Scan for the cell matching the given text and deliver its (X, Y) coordinate at center. 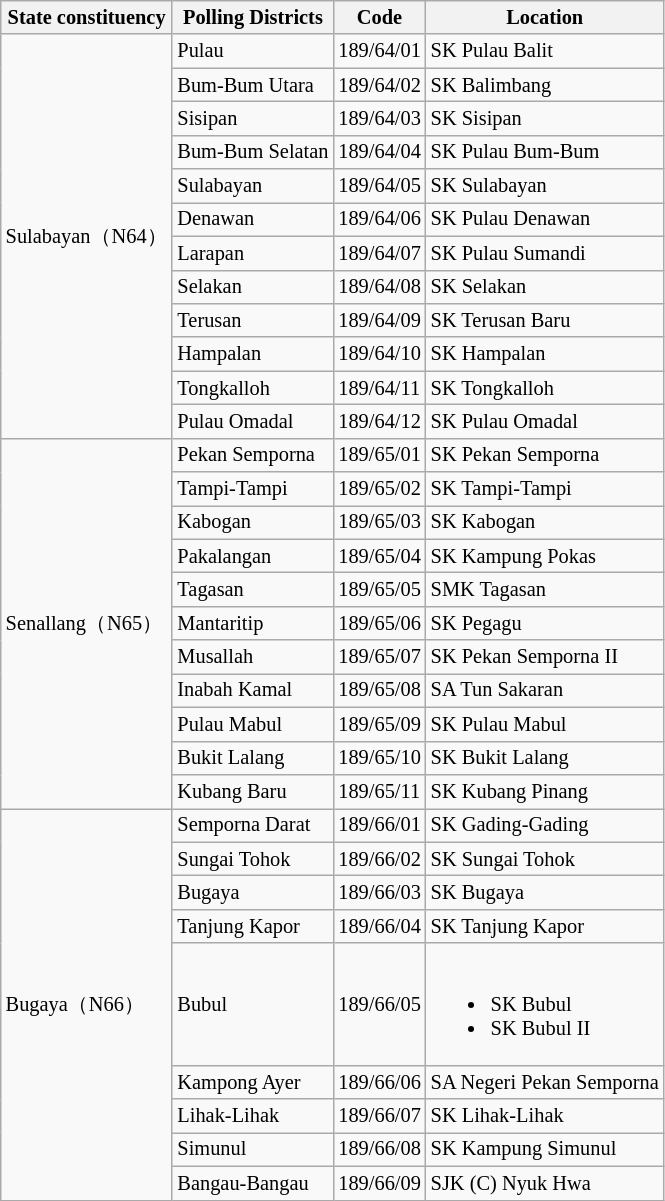
Inabah Kamal (252, 690)
Simunul (252, 1149)
Code (379, 17)
189/64/08 (379, 287)
189/65/01 (379, 455)
Bukit Lalang (252, 758)
SA Tun Sakaran (545, 690)
SK Pegagu (545, 623)
Polling Districts (252, 17)
189/64/12 (379, 421)
189/65/07 (379, 657)
Denawan (252, 219)
189/66/05 (379, 1004)
189/66/02 (379, 859)
SK Lihak-Lihak (545, 1116)
Semporna Darat (252, 825)
SK Pulau Bum-Bum (545, 152)
189/64/07 (379, 253)
SK Sungai Tohok (545, 859)
Tampi-Tampi (252, 489)
189/65/10 (379, 758)
SK Bukit Lalang (545, 758)
SK Bugaya (545, 892)
Larapan (252, 253)
SK Gading-Gading (545, 825)
SJK (C) Nyuk Hwa (545, 1183)
189/64/01 (379, 51)
189/64/04 (379, 152)
SK Kabogan (545, 522)
SK Kubang Pinang (545, 791)
189/66/07 (379, 1116)
Location (545, 17)
189/64/02 (379, 85)
Bubul (252, 1004)
Tongkalloh (252, 388)
189/64/11 (379, 388)
Bugaya (252, 892)
SK Tampi-Tampi (545, 489)
189/65/11 (379, 791)
189/65/09 (379, 724)
189/66/06 (379, 1082)
SK Pulau Denawan (545, 219)
SK Pulau Omadal (545, 421)
Pulau (252, 51)
Terusan (252, 320)
189/65/02 (379, 489)
Senallang（N65） (87, 623)
189/65/08 (379, 690)
189/64/10 (379, 354)
Bum-Bum Selatan (252, 152)
189/66/08 (379, 1149)
189/66/03 (379, 892)
Sungai Tohok (252, 859)
SK Terusan Baru (545, 320)
SK Sisipan (545, 118)
SK Pulau Mabul (545, 724)
189/65/04 (379, 556)
Bugaya（N66） (87, 1004)
Pekan Semporna (252, 455)
SA Negeri Pekan Semporna (545, 1082)
Tagasan (252, 589)
Mantaritip (252, 623)
Kampong Ayer (252, 1082)
Kabogan (252, 522)
SK Pekan Semporna II (545, 657)
SK Kampung Simunul (545, 1149)
Sulabayan（N64） (87, 236)
SK Pekan Semporna (545, 455)
Sulabayan (252, 186)
Hampalan (252, 354)
SMK Tagasan (545, 589)
189/64/05 (379, 186)
189/66/01 (379, 825)
Pulau Mabul (252, 724)
Lihak-Lihak (252, 1116)
Tanjung Kapor (252, 926)
SK Sulabayan (545, 186)
SK BubulSK Bubul II (545, 1004)
SK Hampalan (545, 354)
189/65/03 (379, 522)
Selakan (252, 287)
189/64/06 (379, 219)
Kubang Baru (252, 791)
SK Pulau Balit (545, 51)
Pakalangan (252, 556)
SK Tongkalloh (545, 388)
SK Balimbang (545, 85)
Sisipan (252, 118)
Pulau Omadal (252, 421)
189/66/04 (379, 926)
Bum-Bum Utara (252, 85)
SK Tanjung Kapor (545, 926)
189/66/09 (379, 1183)
SK Selakan (545, 287)
189/65/06 (379, 623)
189/65/05 (379, 589)
189/64/03 (379, 118)
Bangau-Bangau (252, 1183)
189/64/09 (379, 320)
Musallah (252, 657)
SK Pulau Sumandi (545, 253)
SK Kampung Pokas (545, 556)
State constituency (87, 17)
